From the cell containing the given text, extract its center point as (X, Y) coordinate. 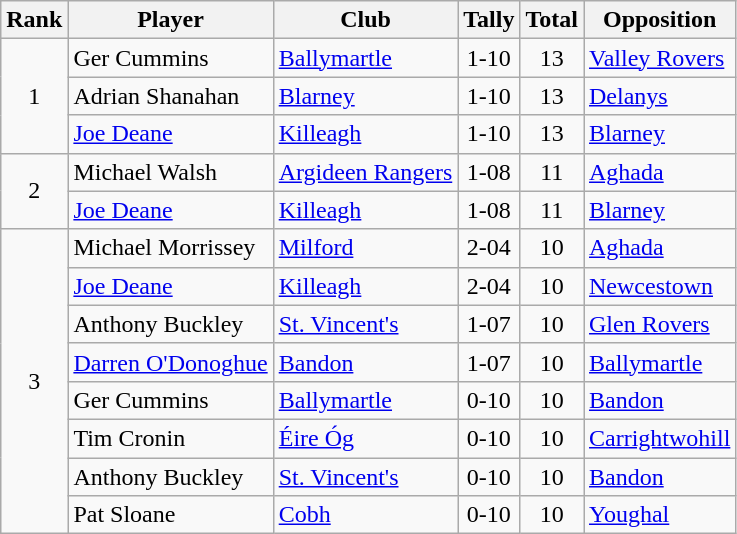
Rank (34, 20)
Darren O'Donoghue (170, 362)
Michael Walsh (170, 172)
Tim Cronin (170, 438)
1 (34, 96)
Opposition (660, 20)
3 (34, 381)
2 (34, 191)
Club (366, 20)
Éire Óg (366, 438)
Youghal (660, 515)
Argideen Rangers (366, 172)
Valley Rovers (660, 58)
Delanys (660, 96)
Glen Rovers (660, 324)
Carrightwohill (660, 438)
Cobh (366, 515)
Newcestown (660, 286)
Adrian Shanahan (170, 96)
Milford (366, 248)
Player (170, 20)
Total (552, 20)
Pat Sloane (170, 515)
Tally (489, 20)
Michael Morrissey (170, 248)
